Scan for the cell matching the given text and deliver its [X, Y] coordinate at center. 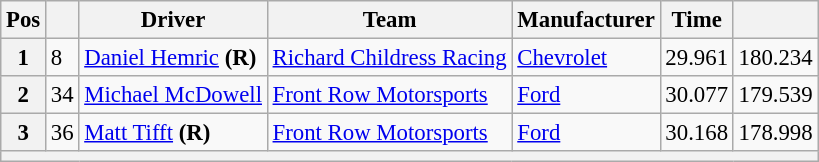
Time [696, 20]
Richard Childress Racing [390, 58]
29.961 [696, 58]
8 [62, 58]
1 [24, 58]
Daniel Hemric (R) [173, 58]
30.077 [696, 95]
178.998 [776, 133]
Driver [173, 20]
Matt Tifft (R) [173, 133]
180.234 [776, 58]
179.539 [776, 95]
Michael McDowell [173, 95]
Team [390, 20]
34 [62, 95]
30.168 [696, 133]
Pos [24, 20]
2 [24, 95]
36 [62, 133]
3 [24, 133]
Manufacturer [586, 20]
Chevrolet [586, 58]
